Output the [x, y] coordinate of the center of the cell containing the given text.  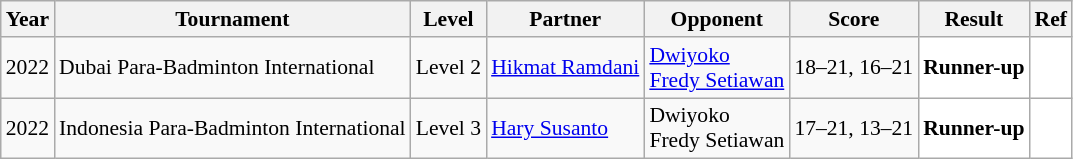
17–21, 13–21 [854, 128]
Hikmat Ramdani [565, 68]
Indonesia Para-Badminton International [232, 128]
Level [448, 19]
Hary Susanto [565, 128]
Dubai Para-Badminton International [232, 68]
Result [974, 19]
Ref [1050, 19]
18–21, 16–21 [854, 68]
Year [28, 19]
Level 3 [448, 128]
Score [854, 19]
Level 2 [448, 68]
Opponent [716, 19]
Tournament [232, 19]
Partner [565, 19]
